Determine the (X, Y) coordinate at the center of the cell enclosing the given text.  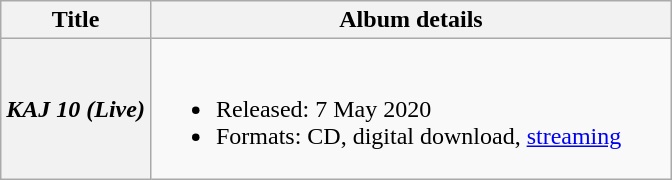
Title (76, 20)
KAJ 10 (Live) (76, 109)
Released: 7 May 2020Formats: CD, digital download, streaming (410, 109)
Album details (410, 20)
